Output the (x, y) coordinate of the center of the cell containing the given text.  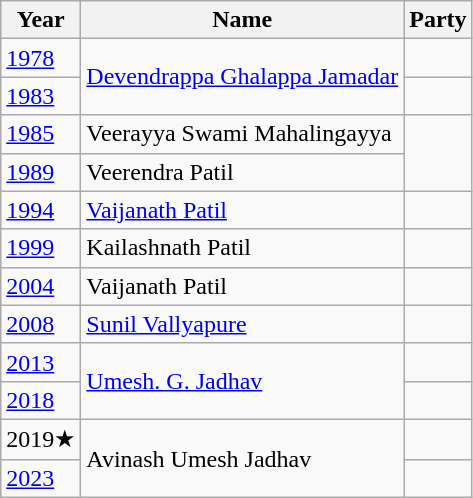
Umesh. G. Jadhav (242, 381)
1989 (41, 172)
Year (41, 20)
2008 (41, 324)
Party (438, 20)
Avinash Umesh Jadhav (242, 458)
Kailashnath Patil (242, 248)
2004 (41, 286)
2013 (41, 362)
2023 (41, 478)
Name (242, 20)
1999 (41, 248)
1994 (41, 210)
1978 (41, 58)
Veerayya Swami Mahalingayya (242, 134)
Veerendra Patil (242, 172)
1985 (41, 134)
Devendrappa Ghalappa Jamadar (242, 77)
2018 (41, 400)
2019★ (41, 439)
1983 (41, 96)
Sunil Vallyapure (242, 324)
